Detect which cell encompasses the target text, then output its (X, Y) center coordinate. 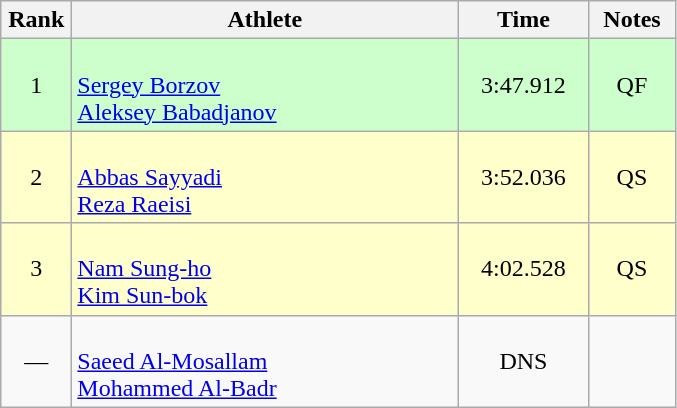
DNS (524, 361)
3:52.036 (524, 177)
3 (36, 269)
1 (36, 85)
Athlete (265, 20)
3:47.912 (524, 85)
4:02.528 (524, 269)
Abbas SayyadiReza Raeisi (265, 177)
Time (524, 20)
Nam Sung-hoKim Sun-bok (265, 269)
Notes (632, 20)
2 (36, 177)
QF (632, 85)
— (36, 361)
Rank (36, 20)
Saeed Al-MosallamMohammed Al-Badr (265, 361)
Sergey BorzovAleksey Babadjanov (265, 85)
